Find where the given text appears and provide that cell's center as (X, Y) coordinate. 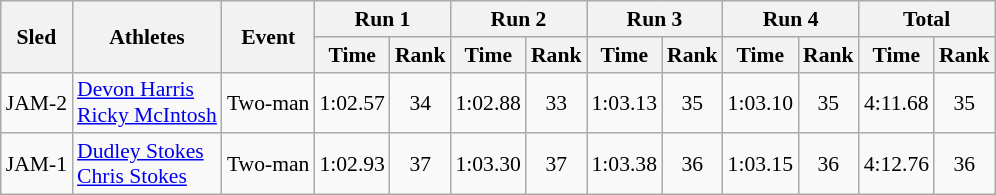
Total (927, 19)
1:02.88 (488, 102)
Run 4 (791, 19)
Sled (36, 36)
Run 3 (654, 19)
4:12.76 (896, 164)
4:11.68 (896, 102)
1:03.15 (760, 164)
1:02.57 (352, 102)
Run 1 (382, 19)
1:03.38 (624, 164)
Devon HarrisRicky McIntosh (147, 102)
Athletes (147, 36)
Dudley StokesChris Stokes (147, 164)
1:03.13 (624, 102)
1:03.10 (760, 102)
1:02.93 (352, 164)
Event (268, 36)
1:03.30 (488, 164)
Run 2 (518, 19)
33 (556, 102)
JAM-1 (36, 164)
34 (420, 102)
JAM-2 (36, 102)
